Determine the [X, Y] coordinate at the center of the cell enclosing the given text.  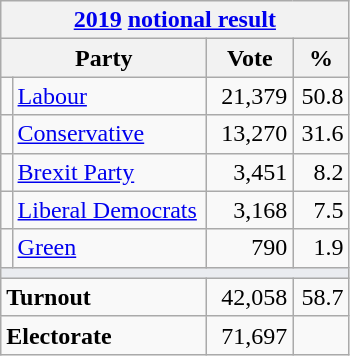
8.2 [321, 172]
2019 notional result [175, 20]
3,168 [250, 210]
Party [104, 58]
790 [250, 248]
7.5 [321, 210]
Labour [110, 96]
1.9 [321, 248]
31.6 [321, 134]
42,058 [250, 297]
50.8 [321, 96]
Conservative [110, 134]
Green [110, 248]
21,379 [250, 96]
Turnout [104, 297]
71,697 [250, 335]
13,270 [250, 134]
Vote [250, 58]
Liberal Democrats [110, 210]
% [321, 58]
58.7 [321, 297]
3,451 [250, 172]
Brexit Party [110, 172]
Electorate [104, 335]
